Search for the cell housing the specified text and yield its [x, y] center coordinate. 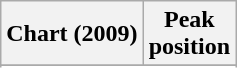
Chart (2009) [72, 34]
Peakposition [189, 34]
